From the cell containing the given text, extract its center point as [x, y] coordinate. 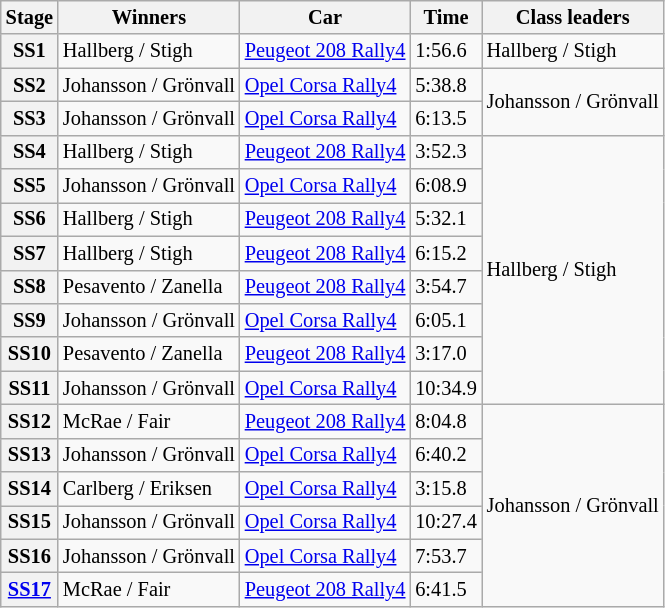
SS11 [30, 388]
SS6 [30, 219]
SS16 [30, 556]
SS12 [30, 421]
6:05.1 [446, 320]
SS9 [30, 320]
SS4 [30, 152]
SS1 [30, 51]
SS8 [30, 287]
10:27.4 [446, 522]
Carlberg / Eriksen [149, 489]
10:34.9 [446, 388]
SS7 [30, 253]
8:04.8 [446, 421]
Stage [30, 17]
SS3 [30, 118]
Winners [149, 17]
5:32.1 [446, 219]
1:56.6 [446, 51]
6:15.2 [446, 253]
7:53.7 [446, 556]
Class leaders [573, 17]
3:52.3 [446, 152]
SS13 [30, 455]
3:15.8 [446, 489]
6:41.5 [446, 589]
Car [326, 17]
SS14 [30, 489]
SS17 [30, 589]
Time [446, 17]
6:08.9 [446, 186]
SS2 [30, 85]
6:13.5 [446, 118]
SS15 [30, 522]
5:38.8 [446, 85]
SS10 [30, 354]
3:54.7 [446, 287]
3:17.0 [446, 354]
6:40.2 [446, 455]
SS5 [30, 186]
